From the cell containing the given text, extract its center point as (x, y) coordinate. 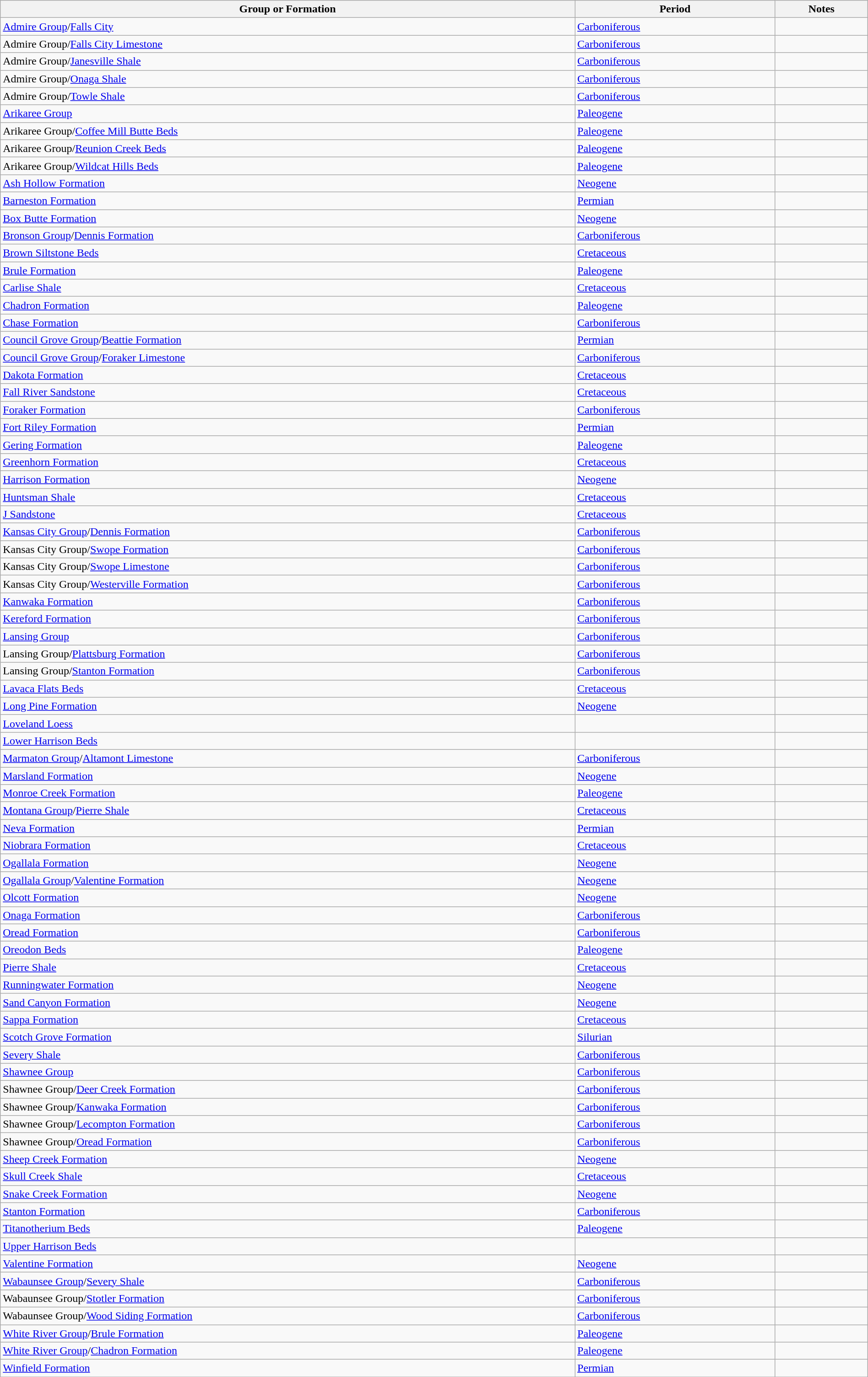
White River Group/Chadron Formation (288, 1351)
Huntsman Shale (288, 497)
Long Pine Formation (288, 706)
Stanton Formation (288, 1211)
Lower Harrison Beds (288, 741)
Titanotherium Beds (288, 1229)
Admire Group/Falls City (288, 27)
Snake Creek Formation (288, 1194)
Olcott Formation (288, 898)
Marmaton Group/Altamont Limestone (288, 758)
Shawnee Group/Lecompton Formation (288, 1124)
Winfield Formation (288, 1368)
Lavaca Flats Beds (288, 688)
J Sandstone (288, 515)
Scotch Grove Formation (288, 1037)
Lansing Group/Stanton Formation (288, 671)
Pierre Shale (288, 967)
Kansas City Group/Swope Limestone (288, 567)
Upper Harrison Beds (288, 1246)
Brown Siltstone Beds (288, 253)
Chase Formation (288, 323)
Severy Shale (288, 1054)
Box Butte Formation (288, 218)
Oread Formation (288, 932)
Ogallala Group/Valentine Formation (288, 880)
Barneston Formation (288, 201)
Arikaree Group (288, 114)
Ash Hollow Formation (288, 183)
Council Grove Group/Beattie Formation (288, 340)
Shawnee Group/Kanwaka Formation (288, 1107)
Montana Group/Pierre Shale (288, 811)
Arikaree Group/Reunion Creek Beds (288, 148)
Arikaree Group/Wildcat Hills Beds (288, 166)
Carlise Shale (288, 288)
Greenhorn Formation (288, 462)
White River Group/Brule Formation (288, 1334)
Council Grove Group/Foraker Limestone (288, 358)
Admire Group/Janesville Shale (288, 61)
Fort Riley Formation (288, 427)
Bronson Group/Dennis Formation (288, 236)
Gering Formation (288, 445)
Dakota Formation (288, 375)
Loveland Loess (288, 723)
Shawnee Group/Deer Creek Formation (288, 1090)
Shawnee Group (288, 1072)
Admire Group/Onaga Shale (288, 79)
Runningwater Formation (288, 985)
Sheep Creek Formation (288, 1159)
Monroe Creek Formation (288, 793)
Admire Group/Falls City Limestone (288, 44)
Lansing Group (288, 636)
Marsland Formation (288, 776)
Onaga Formation (288, 915)
Notes (821, 9)
Period (675, 9)
Sand Canyon Formation (288, 1002)
Harrison Formation (288, 479)
Shawnee Group/Oread Formation (288, 1142)
Wabaunsee Group/Wood Siding Formation (288, 1316)
Wabaunsee Group/Stotler Formation (288, 1298)
Niobrara Formation (288, 846)
Chadron Formation (288, 305)
Group or Formation (288, 9)
Neva Formation (288, 828)
Oreodon Beds (288, 950)
Kansas City Group/Dennis Formation (288, 532)
Admire Group/Towle Shale (288, 96)
Kanwaka Formation (288, 602)
Skull Creek Shale (288, 1176)
Arikaree Group/Coffee Mill Butte Beds (288, 131)
Ogallala Formation (288, 863)
Silurian (675, 1037)
Foraker Formation (288, 410)
Kereford Formation (288, 619)
Sappa Formation (288, 1019)
Lansing Group/Plattsburg Formation (288, 654)
Kansas City Group/Swope Formation (288, 549)
Valentine Formation (288, 1263)
Fall River Sandstone (288, 392)
Kansas City Group/Westerville Formation (288, 584)
Brule Formation (288, 271)
Wabaunsee Group/Severy Shale (288, 1281)
